From the cell containing the given text, extract its center point as (x, y) coordinate. 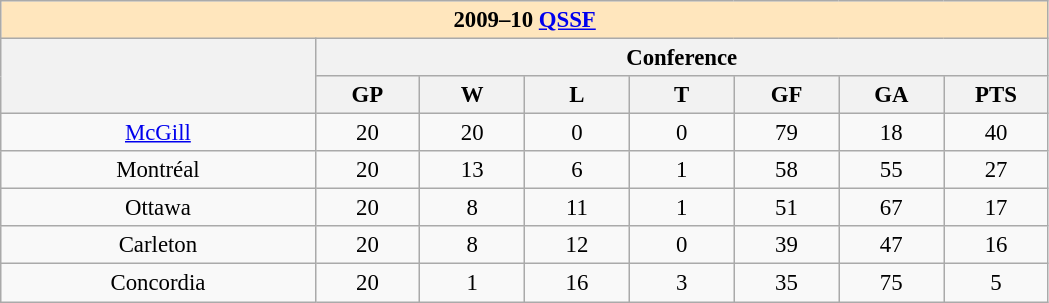
Concordia (158, 283)
GP (368, 95)
47 (892, 245)
18 (892, 133)
12 (578, 245)
55 (892, 170)
79 (786, 133)
Conference (682, 58)
40 (996, 133)
Montréal (158, 170)
GF (786, 95)
67 (892, 208)
39 (786, 245)
5 (996, 283)
27 (996, 170)
11 (578, 208)
2009–10 QSSF (525, 20)
17 (996, 208)
13 (472, 170)
Carleton (158, 245)
Ottawa (158, 208)
35 (786, 283)
GA (892, 95)
W (472, 95)
75 (892, 283)
51 (786, 208)
McGill (158, 133)
3 (682, 283)
6 (578, 170)
T (682, 95)
58 (786, 170)
PTS (996, 95)
L (578, 95)
